Find where the given text appears and provide that cell's center as [X, Y] coordinate. 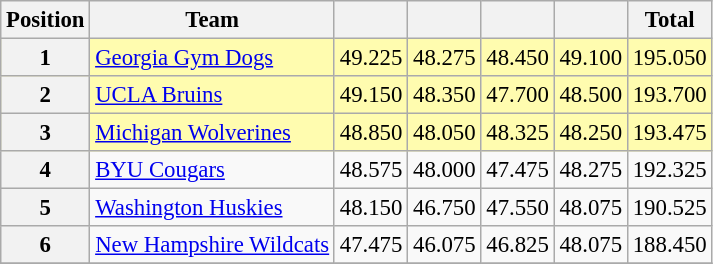
49.150 [370, 95]
6 [46, 245]
47.550 [518, 208]
46.750 [444, 208]
49.225 [370, 58]
2 [46, 95]
Washington Huskies [212, 208]
UCLA Bruins [212, 95]
47.700 [518, 95]
Position [46, 20]
193.475 [670, 133]
49.100 [590, 58]
48.850 [370, 133]
5 [46, 208]
190.525 [670, 208]
48.150 [370, 208]
Michigan Wolverines [212, 133]
48.500 [590, 95]
192.325 [670, 170]
193.700 [670, 95]
48.250 [590, 133]
48.575 [370, 170]
195.050 [670, 58]
Georgia Gym Dogs [212, 58]
4 [46, 170]
Team [212, 20]
48.450 [518, 58]
1 [46, 58]
48.050 [444, 133]
48.325 [518, 133]
48.000 [444, 170]
BYU Cougars [212, 170]
Total [670, 20]
New Hampshire Wildcats [212, 245]
46.075 [444, 245]
46.825 [518, 245]
48.350 [444, 95]
188.450 [670, 245]
3 [46, 133]
